Pinpoint the cell where the given text exists, returning its (x, y) midpoint coordinate. 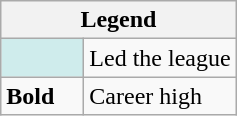
Career high (160, 96)
Bold (42, 96)
Led the league (160, 58)
Legend (118, 20)
